Locate the cell with the specified text and output its (x, y) center coordinate. 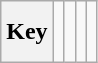
Key (27, 32)
